Find where the given text appears and provide that cell's center as [x, y] coordinate. 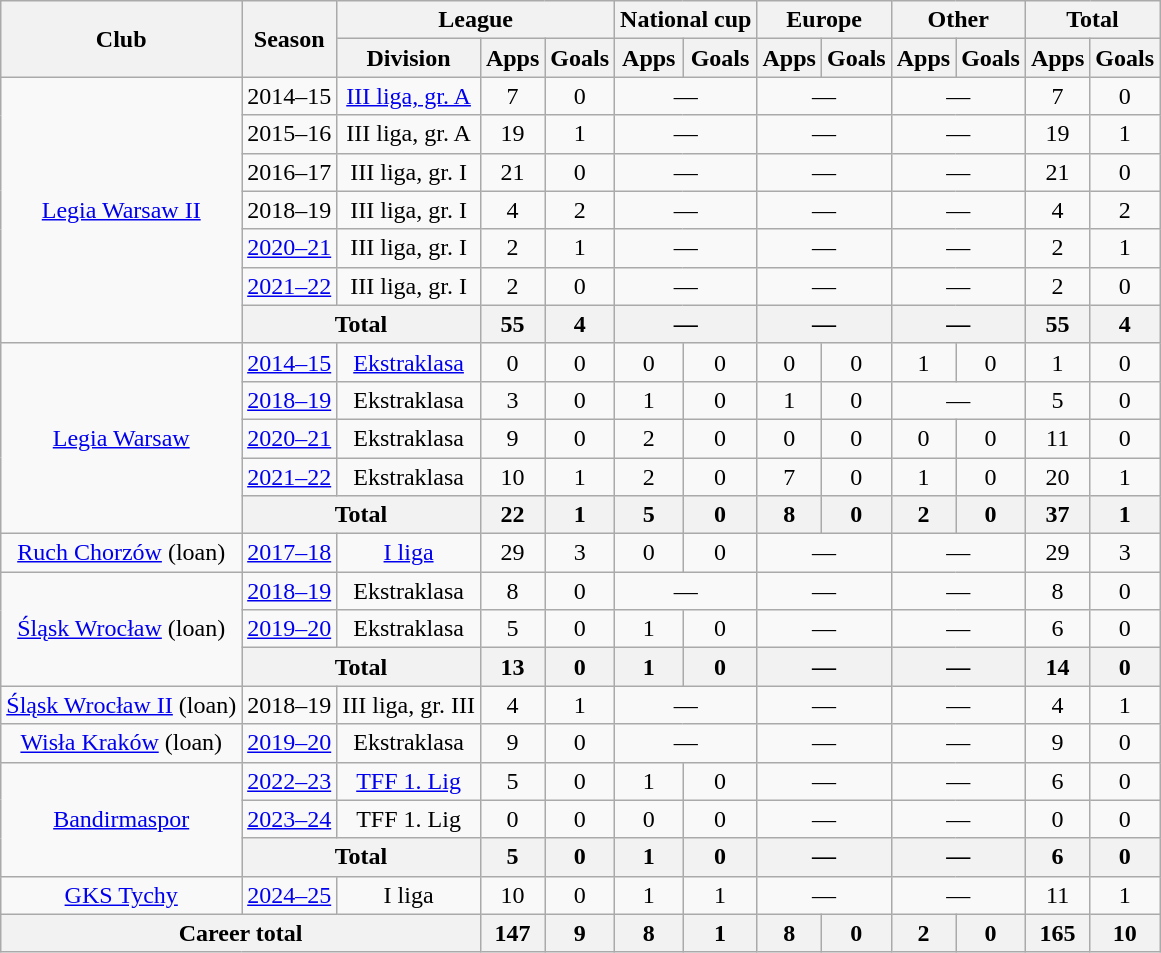
20 [1057, 477]
Legia Warsaw II [122, 210]
GKS Tychy [122, 895]
2023–24 [290, 819]
2022–23 [290, 781]
Club [122, 39]
Other [958, 20]
Legia Warsaw [122, 438]
37 [1057, 515]
2024–25 [290, 895]
2016–17 [290, 172]
14 [1057, 667]
Śląsk Wrocław II (loan) [122, 705]
Bandirmaspor [122, 819]
Division [409, 58]
National cup [686, 20]
League [476, 20]
13 [512, 667]
III liga, gr. III [409, 705]
Śląsk Wrocław (loan) [122, 629]
147 [512, 933]
Ruch Chorzów (loan) [122, 553]
165 [1057, 933]
Season [290, 39]
22 [512, 515]
Career total [241, 933]
Europe [824, 20]
Wisła Kraków (loan) [122, 743]
2017–18 [290, 553]
2015–16 [290, 134]
